Scan for the cell matching the given text and deliver its (X, Y) coordinate at center. 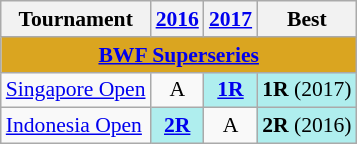
Indonesia Open (76, 126)
2R (178, 126)
1R (2017) (306, 90)
BWF Superseries (179, 55)
Best (306, 19)
2016 (178, 19)
Singapore Open (76, 90)
1R (230, 90)
2R (2016) (306, 126)
2017 (230, 19)
Tournament (76, 19)
